Identify which cell holds the provided text, then report its [x, y] central coordinate. 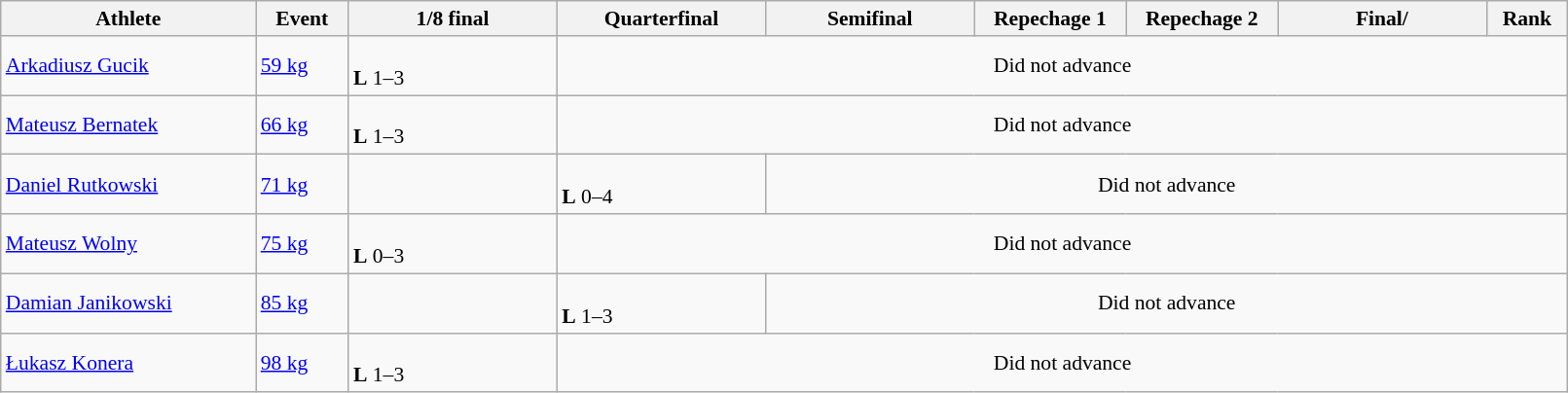
Repechage 2 [1202, 18]
Rank [1527, 18]
L 0–4 [661, 185]
71 kg [302, 185]
Arkadiusz Gucik [128, 66]
Quarterfinal [661, 18]
Łukasz Konera [128, 362]
66 kg [302, 125]
Daniel Rutkowski [128, 185]
1/8 final [453, 18]
Athlete [128, 18]
L 0–3 [453, 243]
Event [302, 18]
Semifinal [870, 18]
98 kg [302, 362]
75 kg [302, 243]
85 kg [302, 304]
Mateusz Bernatek [128, 125]
Repechage 1 [1050, 18]
Mateusz Wolny [128, 243]
Damian Janikowski [128, 304]
59 kg [302, 66]
Final/ [1382, 18]
